Scan for the cell matching the given text and deliver its [X, Y] coordinate at center. 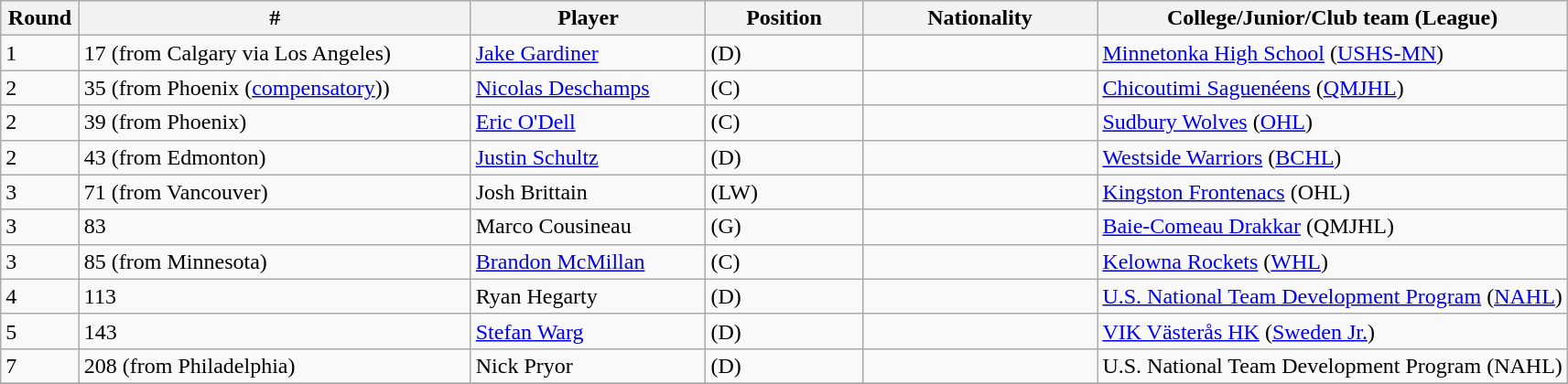
Ryan Hegarty [588, 296]
71 (from Vancouver) [275, 192]
# [275, 18]
35 (from Phoenix (compensatory)) [275, 88]
(G) [784, 227]
Westside Warriors (BCHL) [1333, 157]
Nicolas Deschamps [588, 88]
5 [40, 331]
Chicoutimi Saguenéens (QMJHL) [1333, 88]
Stefan Warg [588, 331]
Eric O'Dell [588, 123]
Position [784, 18]
Nick Pryor [588, 366]
39 (from Phoenix) [275, 123]
Jake Gardiner [588, 53]
4 [40, 296]
VIK Västerås HK (Sweden Jr.) [1333, 331]
Josh Brittain [588, 192]
17 (from Calgary via Los Angeles) [275, 53]
Nationality [979, 18]
Baie-Comeau Drakkar (QMJHL) [1333, 227]
Round [40, 18]
Player [588, 18]
85 (from Minnesota) [275, 261]
College/Junior/Club team (League) [1333, 18]
208 (from Philadelphia) [275, 366]
7 [40, 366]
Minnetonka High School (USHS-MN) [1333, 53]
(LW) [784, 192]
Marco Cousineau [588, 227]
Brandon McMillan [588, 261]
83 [275, 227]
Justin Schultz [588, 157]
Kelowna Rockets (WHL) [1333, 261]
43 (from Edmonton) [275, 157]
1 [40, 53]
113 [275, 296]
Sudbury Wolves (OHL) [1333, 123]
Kingston Frontenacs (OHL) [1333, 192]
143 [275, 331]
